Capture the cell that displays the provided text and extract its [x, y] central coordinate. 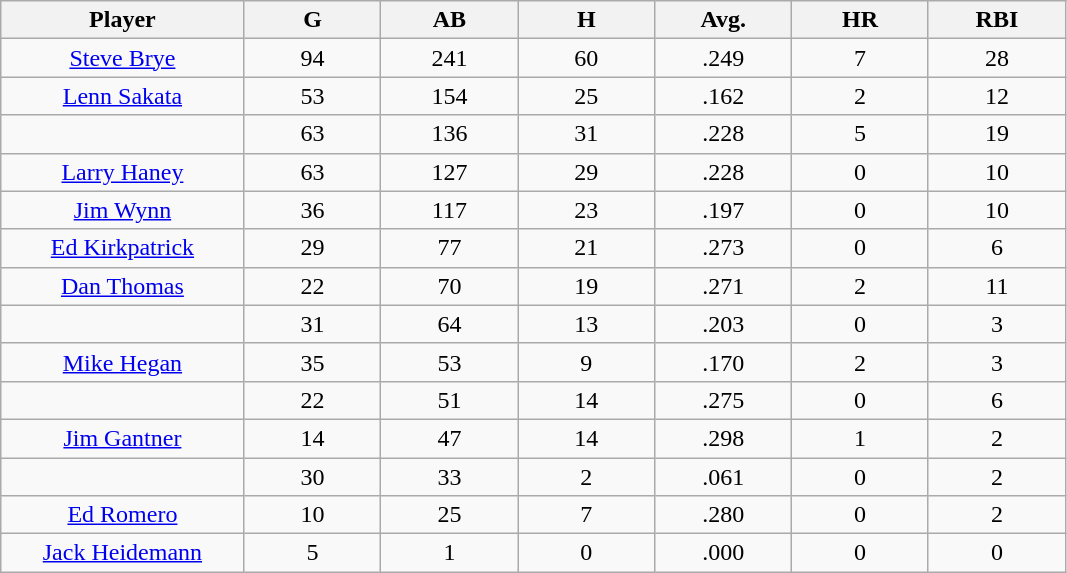
117 [450, 210]
.000 [724, 553]
47 [450, 438]
77 [450, 248]
23 [586, 210]
Ed Kirkpatrick [122, 248]
70 [450, 286]
94 [312, 58]
127 [450, 172]
Player [122, 20]
.273 [724, 248]
Steve Brye [122, 58]
30 [312, 477]
35 [312, 362]
.275 [724, 400]
Ed Romero [122, 515]
11 [996, 286]
12 [996, 96]
H [586, 20]
.203 [724, 324]
Dan Thomas [122, 286]
AB [450, 20]
.249 [724, 58]
Jack Heidemann [122, 553]
Jim Wynn [122, 210]
.197 [724, 210]
51 [450, 400]
Jim Gantner [122, 438]
Avg. [724, 20]
.061 [724, 477]
9 [586, 362]
HR [860, 20]
.280 [724, 515]
33 [450, 477]
.271 [724, 286]
13 [586, 324]
G [312, 20]
28 [996, 58]
.170 [724, 362]
.298 [724, 438]
60 [586, 58]
136 [450, 134]
Mike Hegan [122, 362]
21 [586, 248]
241 [450, 58]
Larry Haney [122, 172]
64 [450, 324]
RBI [996, 20]
36 [312, 210]
Lenn Sakata [122, 96]
154 [450, 96]
.162 [724, 96]
